From the cell containing the given text, extract its center point as [x, y] coordinate. 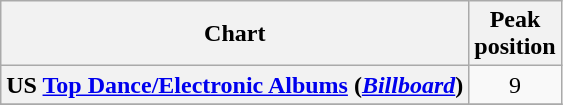
Peakposition [515, 34]
US Top Dance/Electronic Albums (Billboard) [235, 85]
Chart [235, 34]
9 [515, 85]
